Return [x, y] of the center of cell containing provided text 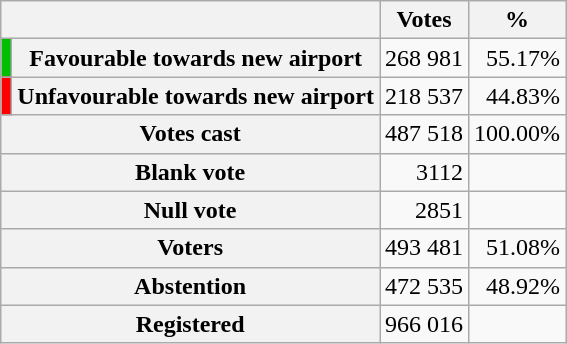
51.08% [518, 248]
48.92% [518, 286]
493 481 [424, 248]
Unfavourable towards new airport [196, 96]
Blank vote [190, 172]
44.83% [518, 96]
487 518 [424, 134]
Registered [190, 324]
Favourable towards new airport [196, 58]
3112 [424, 172]
218 537 [424, 96]
Votes [424, 20]
Abstention [190, 286]
Null vote [190, 210]
% [518, 20]
472 535 [424, 286]
Votes cast [190, 134]
100.00% [518, 134]
Voters [190, 248]
2851 [424, 210]
966 016 [424, 324]
268 981 [424, 58]
55.17% [518, 58]
